Output the [x, y] coordinate of the center of the cell containing the given text.  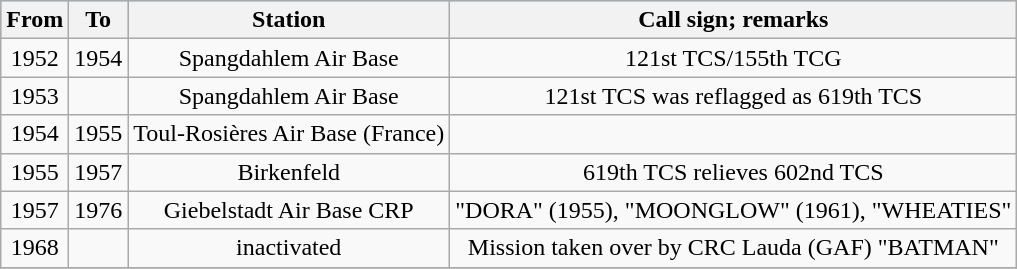
1968 [35, 248]
Birkenfeld [289, 172]
Station [289, 20]
1953 [35, 96]
1976 [98, 210]
Mission taken over by CRC Lauda (GAF) "BATMAN" [734, 248]
To [98, 20]
121st TCS/155th TCG [734, 58]
Call sign; remarks [734, 20]
From [35, 20]
121st TCS was reflagged as 619th TCS [734, 96]
1952 [35, 58]
inactivated [289, 248]
Toul-Rosières Air Base (France) [289, 134]
619th TCS relieves 602nd TCS [734, 172]
Giebelstadt Air Base CRP [289, 210]
"DORA" (1955), "MOONGLOW" (1961), "WHEATIES" [734, 210]
